Detect which cell encompasses the target text, then output its (x, y) center coordinate. 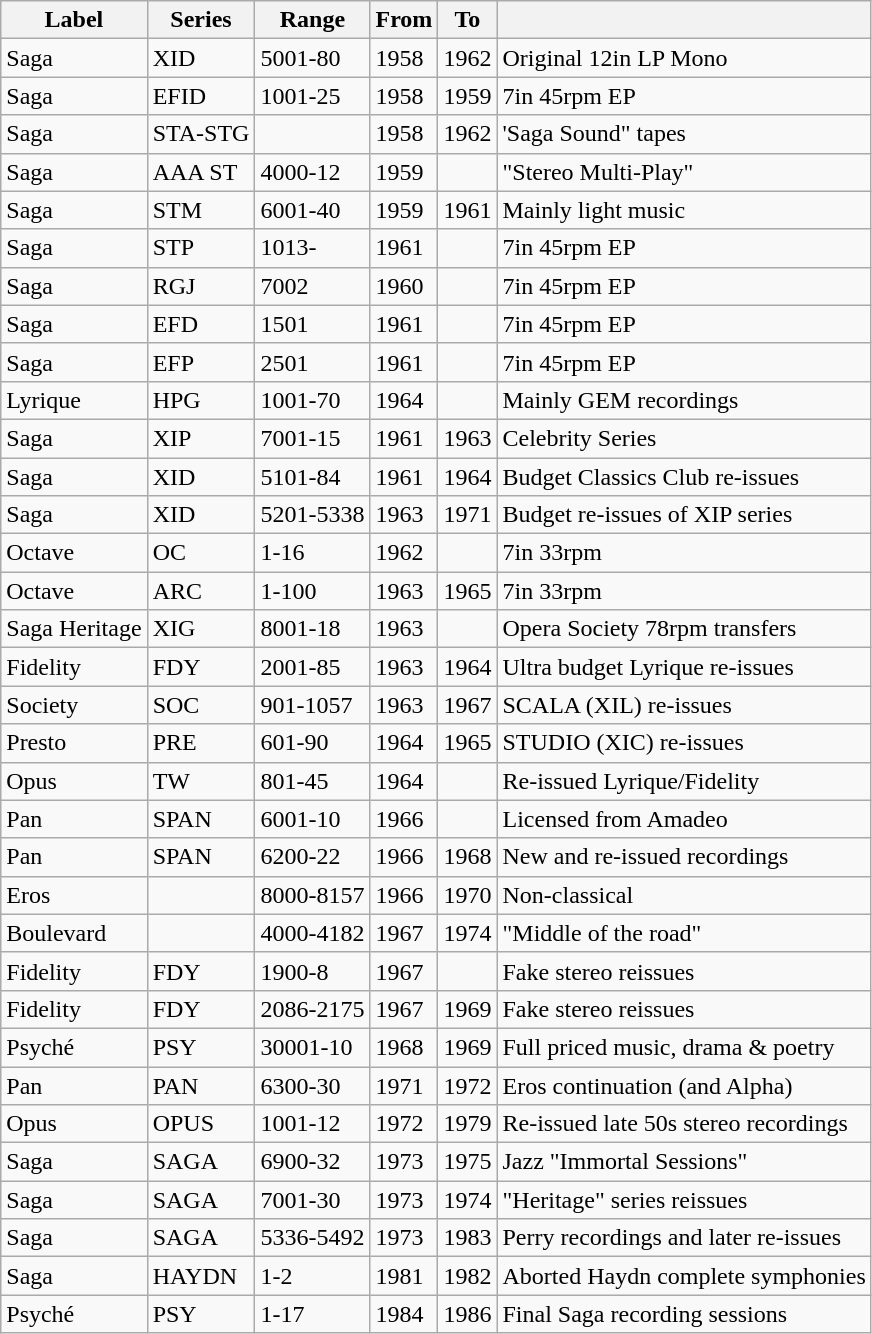
From (404, 20)
Lyrique (74, 400)
EFD (201, 324)
Boulevard (74, 933)
To (468, 20)
Range (312, 20)
2086-2175 (312, 1009)
1979 (468, 1124)
1501 (312, 324)
601-90 (312, 743)
Eros (74, 895)
"Stereo Multi-Play" (684, 172)
Budget re-issues of XIP series (684, 515)
2501 (312, 362)
Re-issued late 50s stereo recordings (684, 1124)
EFID (201, 96)
1-2 (312, 1276)
6001-40 (312, 210)
1900-8 (312, 971)
Opera Society 78rpm transfers (684, 629)
1975 (468, 1162)
6200-22 (312, 857)
AAA ST (201, 172)
7002 (312, 286)
4000-4182 (312, 933)
7001-30 (312, 1200)
Full priced music, drama & poetry (684, 1047)
1970 (468, 895)
2001-85 (312, 667)
Ultra budget Lyrique re-issues (684, 667)
8001-18 (312, 629)
OC (201, 553)
Original 12in LP Mono (684, 58)
1001-70 (312, 400)
5001-80 (312, 58)
Presto (74, 743)
6900-32 (312, 1162)
4000-12 (312, 172)
Mainly GEM recordings (684, 400)
1981 (404, 1276)
1983 (468, 1238)
1013- (312, 248)
HAYDN (201, 1276)
8000-8157 (312, 895)
"Heritage" series reissues (684, 1200)
Licensed from Amadeo (684, 819)
OPUS (201, 1124)
1982 (468, 1276)
PRE (201, 743)
STM (201, 210)
Society (74, 705)
ARC (201, 591)
Jazz "Immortal Sessions" (684, 1162)
'Saga Sound" tapes (684, 134)
Perry recordings and later re-issues (684, 1238)
Celebrity Series (684, 438)
Final Saga recording sessions (684, 1314)
STA-STG (201, 134)
7001-15 (312, 438)
Eros continuation (and Alpha) (684, 1085)
1-100 (312, 591)
STUDIO (XIC) re-issues (684, 743)
XIG (201, 629)
5101-84 (312, 477)
30001-10 (312, 1047)
Budget Classics Club re-issues (684, 477)
1984 (404, 1314)
5336-5492 (312, 1238)
"Middle of the road" (684, 933)
6001-10 (312, 819)
STP (201, 248)
TW (201, 781)
Re-issued Lyrique/Fidelity (684, 781)
1986 (468, 1314)
EFP (201, 362)
801-45 (312, 781)
901-1057 (312, 705)
SCALA (XIL) re-issues (684, 705)
RGJ (201, 286)
1001-25 (312, 96)
1001-12 (312, 1124)
6300-30 (312, 1085)
Label (74, 20)
1960 (404, 286)
Aborted Haydn complete symphonies (684, 1276)
Non-classical (684, 895)
Series (201, 20)
PAN (201, 1085)
XIP (201, 438)
SOC (201, 705)
New and re-issued recordings (684, 857)
5201-5338 (312, 515)
Saga Heritage (74, 629)
Mainly light music (684, 210)
1-17 (312, 1314)
1-16 (312, 553)
HPG (201, 400)
